Scan for the cell matching the given text and deliver its (x, y) coordinate at center. 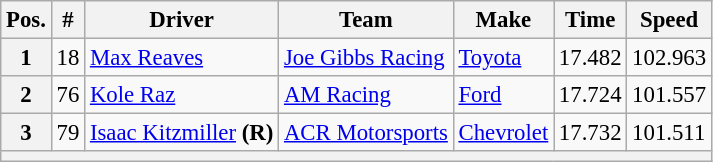
Team (366, 20)
Speed (670, 20)
2 (26, 95)
# (68, 20)
17.724 (590, 95)
79 (68, 133)
Kole Raz (182, 95)
Toyota (503, 58)
Time (590, 20)
AM Racing (366, 95)
17.732 (590, 133)
101.557 (670, 95)
Make (503, 20)
Chevrolet (503, 133)
3 (26, 133)
ACR Motorsports (366, 133)
76 (68, 95)
Isaac Kitzmiller (R) (182, 133)
Driver (182, 20)
102.963 (670, 58)
1 (26, 58)
18 (68, 58)
Pos. (26, 20)
Max Reaves (182, 58)
Joe Gibbs Racing (366, 58)
101.511 (670, 133)
Ford (503, 95)
17.482 (590, 58)
